Detect which cell encompasses the target text, then output its [x, y] center coordinate. 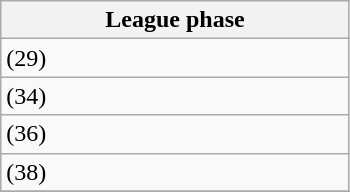
(29) [176, 58]
(36) [176, 134]
League phase [176, 20]
(38) [176, 172]
(34) [176, 96]
